Detect which cell encompasses the target text, then output its (x, y) center coordinate. 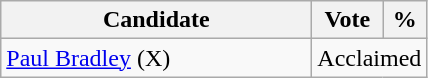
Candidate (156, 20)
Paul Bradley (X) (156, 58)
Vote (348, 20)
% (405, 20)
Acclaimed (370, 58)
